Return [x, y] of the center of cell containing provided text 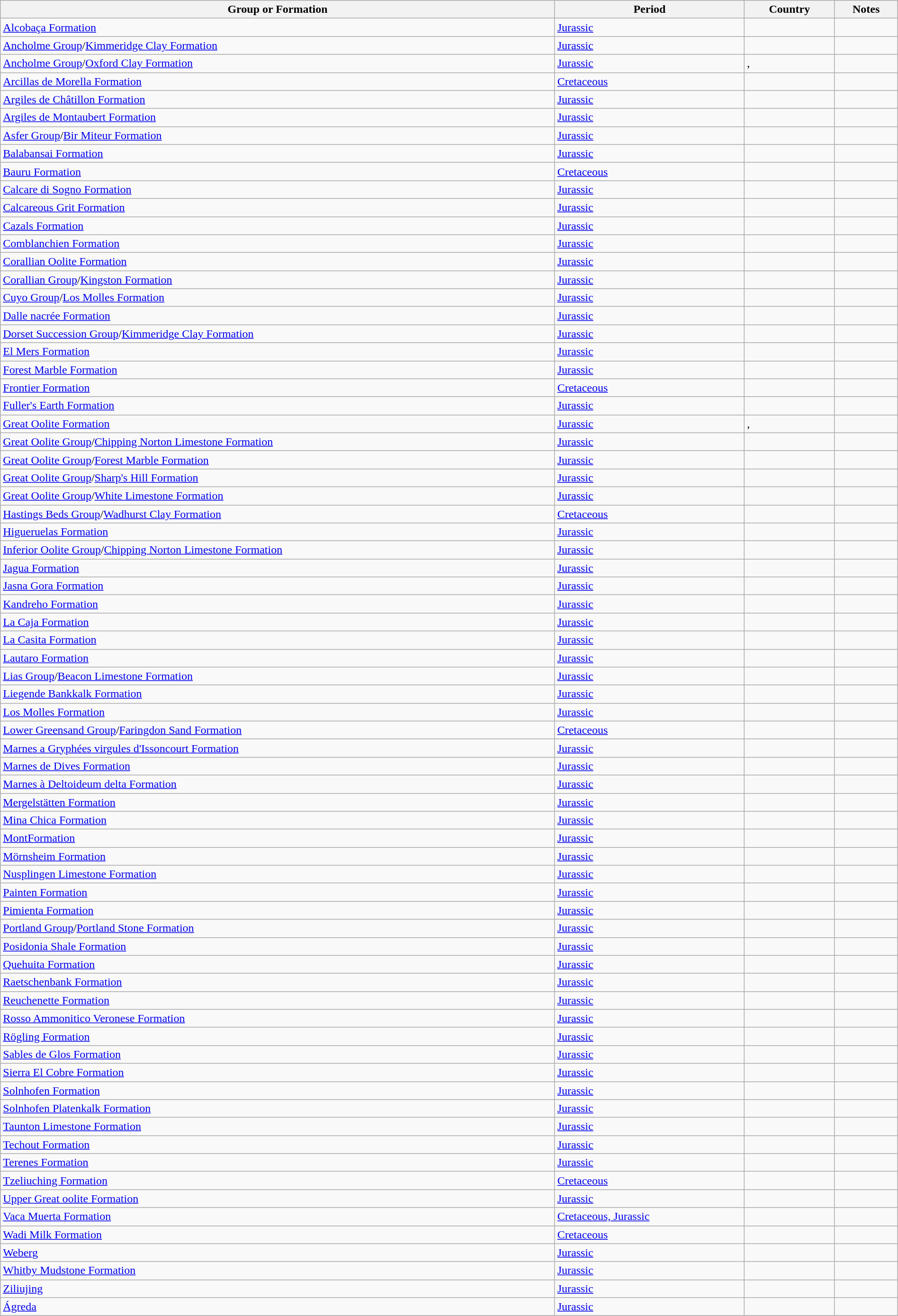
Posidonia Shale Formation [278, 946]
Comblanchien Formation [278, 244]
Sierra El Cobre Formation [278, 1072]
Country [790, 9]
Cazals Formation [278, 226]
Cuyo Group/Los Molles Formation [278, 298]
Upper Great oolite Formation [278, 1199]
Great Oolite Group/Forest Marble Formation [278, 460]
Argiles de Châtillon Formation [278, 99]
Calcare di Sogno Formation [278, 189]
Wadi Milk Formation [278, 1235]
Tzeliuching Formation [278, 1181]
Bauru Formation [278, 171]
Reuchenette Formation [278, 1000]
Techout Formation [278, 1145]
Nusplingen Limestone Formation [278, 874]
Painten Formation [278, 892]
Raetschenbank Formation [278, 982]
El Mers Formation [278, 352]
Ágreda [278, 1307]
Balabansai Formation [278, 153]
Whitby Mudstone Formation [278, 1271]
Rögling Formation [278, 1036]
Sables de Glos Formation [278, 1054]
Mergelstätten Formation [278, 802]
Great Oolite Formation [278, 424]
Period [650, 9]
Hastings Beds Group/Wadhurst Clay Formation [278, 514]
Quehuita Formation [278, 964]
Notes [866, 9]
Lautaro Formation [278, 658]
Asfer Group/Bir Miteur Formation [278, 135]
Solnhofen Formation [278, 1090]
Pimienta Formation [278, 910]
Rosso Ammonitico Veronese Formation [278, 1018]
Ancholme Group/Kimmeridge Clay Formation [278, 45]
Argiles de Montaubert Formation [278, 117]
Group or Formation [278, 9]
MontFormation [278, 838]
Alcobaça Formation [278, 27]
Great Oolite Group/White Limestone Formation [278, 496]
Los Molles Formation [278, 712]
La Caja Formation [278, 622]
Terenes Formation [278, 1163]
Marnes à Deltoideum delta Formation [278, 784]
Weberg [278, 1253]
Corallian Oolite Formation [278, 262]
Portland Group/Portland Stone Formation [278, 928]
Corallian Group/Kingston Formation [278, 280]
La Casita Formation [278, 640]
Mörnsheim Formation [278, 856]
Arcillas de Morella Formation [278, 81]
Fuller's Earth Formation [278, 406]
Ancholme Group/Oxford Clay Formation [278, 63]
Marnes a Gryphées virgules d'Issoncourt Formation [278, 748]
Liegende Bankkalk Formation [278, 694]
Vaca Muerta Formation [278, 1217]
Lower Greensand Group/Faringdon Sand Formation [278, 730]
Great Oolite Group/Sharp's Hill Formation [278, 478]
Inferior Oolite Group/Chipping Norton Limestone Formation [278, 550]
Cretaceous, Jurassic [650, 1217]
Mina Chica Formation [278, 820]
Kandreho Formation [278, 604]
Ziliujing [278, 1289]
Lias Group/Beacon Limestone Formation [278, 676]
Jasna Gora Formation [278, 586]
Higueruelas Formation [278, 532]
Jagua Formation [278, 568]
Frontier Formation [278, 388]
Taunton Limestone Formation [278, 1127]
Solnhofen Platenkalk Formation [278, 1109]
Marnes de Dives Formation [278, 766]
Dalle nacrée Formation [278, 316]
Forest Marble Formation [278, 370]
Dorset Succession Group/Kimmeridge Clay Formation [278, 334]
Great Oolite Group/Chipping Norton Limestone Formation [278, 442]
Calcareous Grit Formation [278, 207]
